Determine the (x, y) coordinate at the center of the cell enclosing the given text.  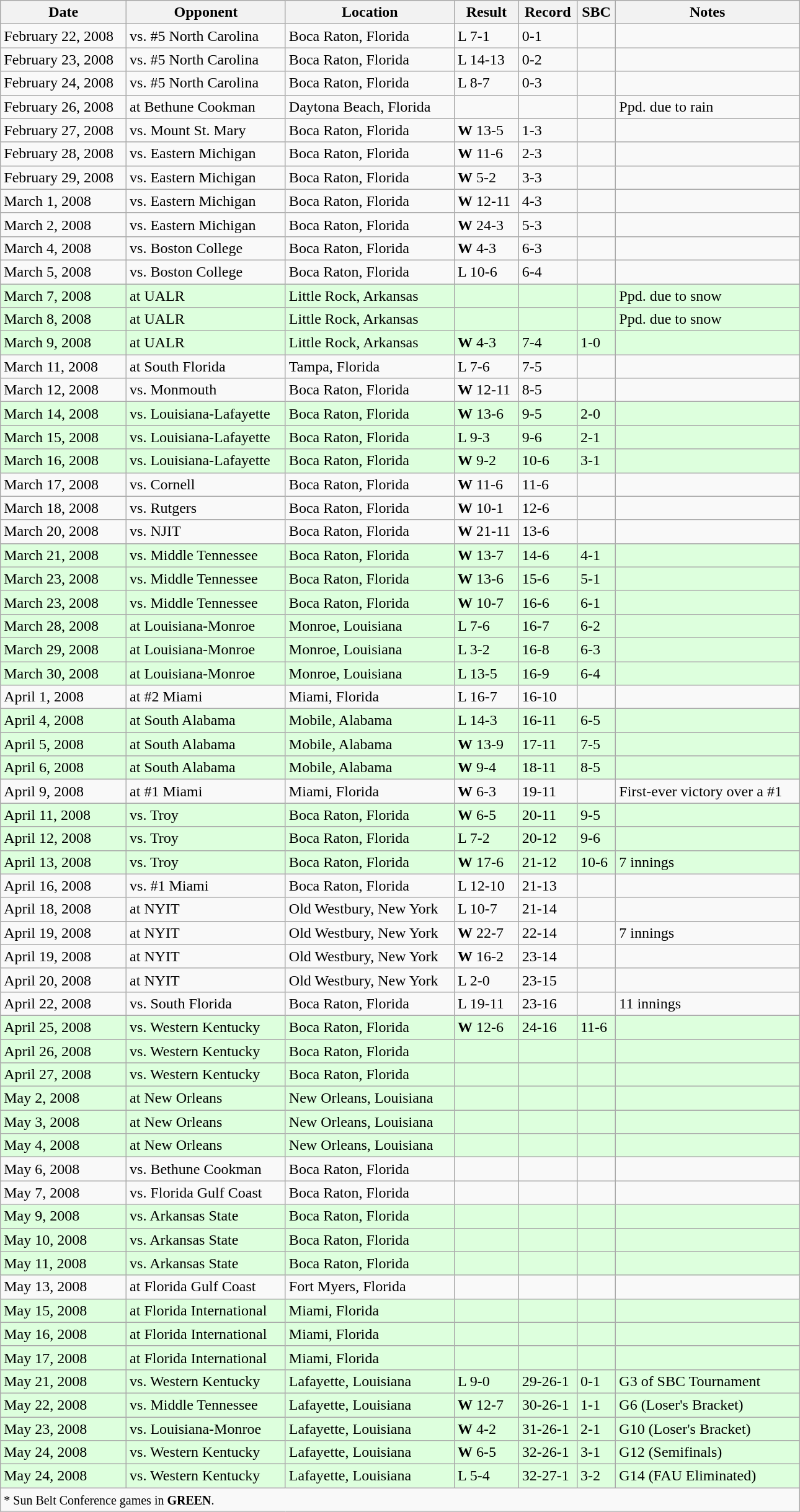
L 12-10 (486, 886)
April 26, 2008 (63, 1051)
5-1 (596, 579)
April 13, 2008 (63, 862)
February 29, 2008 (63, 177)
February 28, 2008 (63, 154)
May 13, 2008 (63, 1287)
W 12-7 (486, 1405)
20-11 (548, 815)
23-16 (548, 1003)
March 15, 2008 (63, 437)
2-3 (548, 154)
11 innings (708, 1003)
February 22, 2008 (63, 36)
March 17, 2008 (63, 484)
20-12 (548, 838)
W 16-2 (486, 956)
April 1, 2008 (63, 697)
April 18, 2008 (63, 909)
May 17, 2008 (63, 1358)
Notes (708, 12)
April 20, 2008 (63, 980)
Ppd. due to rain (708, 107)
April 22, 2008 (63, 1003)
May 22, 2008 (63, 1405)
23-15 (548, 980)
vs. Rutgers (206, 508)
May 3, 2008 (63, 1122)
May 6, 2008 (63, 1169)
March 4, 2008 (63, 248)
G14 (FAU Eliminated) (708, 1476)
W 13-5 (486, 130)
vs. Monmouth (206, 390)
3-3 (548, 177)
May 11, 2008 (63, 1263)
Opponent (206, 12)
G6 (Loser's Bracket) (708, 1405)
6-2 (596, 626)
March 30, 2008 (63, 673)
May 21, 2008 (63, 1381)
L 10-7 (486, 909)
April 16, 2008 (63, 886)
at South Florida (206, 367)
W 9-2 (486, 461)
vs. Cornell (206, 484)
0-2 (548, 60)
2-0 (596, 414)
vs. South Florida (206, 1003)
April 25, 2008 (63, 1027)
21-12 (548, 862)
Date (63, 12)
L 5-4 (486, 1476)
7-4 (548, 343)
Result (486, 12)
L 3-2 (486, 649)
15-6 (548, 579)
30-26-1 (548, 1405)
31-26-1 (548, 1428)
32-27-1 (548, 1476)
L 7-2 (486, 838)
at Bethune Cookman (206, 107)
Record (548, 12)
W 4-2 (486, 1428)
1-3 (548, 130)
G10 (Loser's Bracket) (708, 1428)
L 13-5 (486, 673)
May 23, 2008 (63, 1428)
21-13 (548, 886)
L 19-11 (486, 1003)
SBC (596, 12)
March 9, 2008 (63, 343)
L 14-3 (486, 721)
W 6-3 (486, 791)
G3 of SBC Tournament (708, 1381)
at #2 Miami (206, 697)
March 21, 2008 (63, 555)
3-2 (596, 1476)
March 28, 2008 (63, 626)
April 4, 2008 (63, 721)
February 24, 2008 (63, 83)
1-1 (596, 1405)
0-3 (548, 83)
22-14 (548, 933)
29-26-1 (548, 1381)
W 5-2 (486, 177)
W 13-9 (486, 744)
16-9 (548, 673)
May 2, 2008 (63, 1098)
L 8-7 (486, 83)
W 22-7 (486, 933)
March 12, 2008 (63, 390)
W 17-6 (486, 862)
March 5, 2008 (63, 272)
April 5, 2008 (63, 744)
W 13-7 (486, 555)
L 14-13 (486, 60)
vs. Florida Gulf Coast (206, 1193)
vs. #1 Miami (206, 886)
14-6 (548, 555)
13-6 (548, 531)
21-14 (548, 909)
vs. Bethune Cookman (206, 1169)
17-11 (548, 744)
L 7-1 (486, 36)
March 14, 2008 (63, 414)
February 26, 2008 (63, 107)
May 7, 2008 (63, 1193)
L 9-0 (486, 1381)
L 10-6 (486, 272)
5-3 (548, 225)
L 9-3 (486, 437)
February 27, 2008 (63, 130)
16-8 (548, 649)
W 24-3 (486, 225)
May 10, 2008 (63, 1240)
W 12-6 (486, 1027)
March 20, 2008 (63, 531)
18-11 (548, 768)
April 9, 2008 (63, 791)
March 11, 2008 (63, 367)
May 4, 2008 (63, 1145)
May 15, 2008 (63, 1310)
vs. Mount St. Mary (206, 130)
12-6 (548, 508)
March 18, 2008 (63, 508)
February 23, 2008 (63, 60)
March 1, 2008 (63, 201)
16-7 (548, 626)
19-11 (548, 791)
May 16, 2008 (63, 1334)
March 8, 2008 (63, 319)
23-14 (548, 956)
Daytona Beach, Florida (370, 107)
Fort Myers, Florida (370, 1287)
vs. NJIT (206, 531)
March 2, 2008 (63, 225)
First-ever victory over a #1 (708, 791)
March 16, 2008 (63, 461)
G12 (Semifinals) (708, 1452)
March 7, 2008 (63, 296)
vs. Louisiana-Monroe (206, 1428)
1-0 (596, 343)
at #1 Miami (206, 791)
Tampa, Florida (370, 367)
March 29, 2008 (63, 649)
4-1 (596, 555)
W 10-1 (486, 508)
W 9-4 (486, 768)
6-1 (596, 602)
24-16 (548, 1027)
April 6, 2008 (63, 768)
May 9, 2008 (63, 1216)
W 21-11 (486, 531)
* Sun Belt Conference games in GREEN. (400, 1500)
Location (370, 12)
16-11 (548, 721)
16-6 (548, 602)
April 12, 2008 (63, 838)
32-26-1 (548, 1452)
April 27, 2008 (63, 1075)
16-10 (548, 697)
April 11, 2008 (63, 815)
4-3 (548, 201)
W 10-7 (486, 602)
at Florida Gulf Coast (206, 1287)
L 2-0 (486, 980)
L 16-7 (486, 697)
6-5 (596, 721)
